Extract the [x, y] coordinate from the center of the cell holding the provided text.  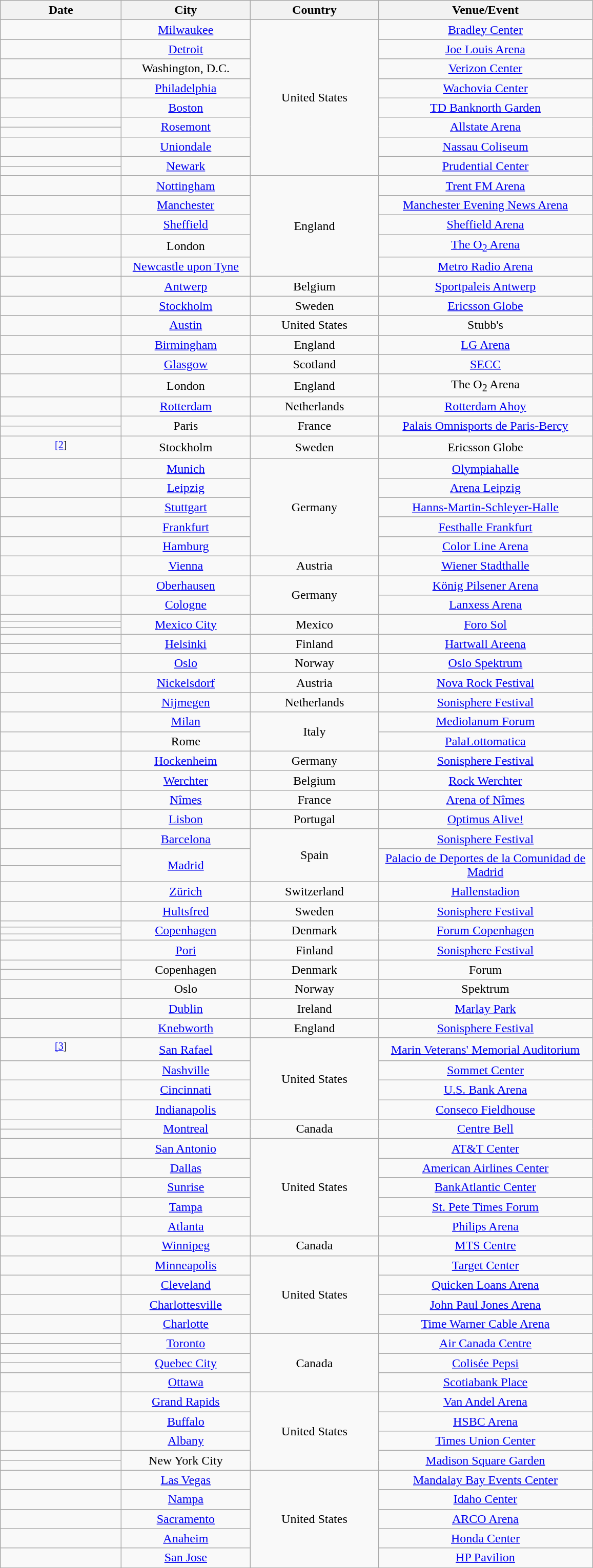
Mediolanum Forum [485, 722]
BankAtlantic Center [485, 1187]
U.S. Bank Arena [485, 1090]
Bradley Center [485, 30]
City [186, 10]
Venue/Event [485, 10]
Leipzig [186, 488]
Optimus Alive! [485, 819]
Ireland [315, 1009]
Sheffield [186, 224]
Palais Omnisports de Paris-Bercy [485, 426]
Honda Center [485, 1538]
Knebworth [186, 1028]
Metro Radio Arena [485, 267]
Charlottesville [186, 1304]
Helsinki [186, 644]
Color Line Arena [485, 546]
Munich [186, 468]
Stuttgart [186, 507]
Country [315, 10]
PalaLottomatica [485, 741]
San Rafael [186, 1049]
Philadelphia [186, 88]
Sommet Center [485, 1071]
Paris [186, 426]
Verizon Center [485, 69]
Philips Arena [485, 1226]
Oslo Spektrum [485, 663]
Barcelona [186, 839]
Quebec City [186, 1363]
Dublin [186, 1009]
[2] [61, 448]
Hamburg [186, 546]
Nashville [186, 1071]
Oberhausen [186, 586]
Nijmegen [186, 702]
New York City [186, 1460]
Cleveland [186, 1285]
Austin [186, 325]
Newcastle upon Tyne [186, 267]
HP Pavilion [485, 1558]
Wachovia Center [485, 88]
HSBC Arena [485, 1421]
Antwerp [186, 286]
Frankfurt [186, 527]
LG Arena [485, 345]
Scotiabank Place [485, 1383]
Rotterdam Ahoy [485, 407]
Cincinnati [186, 1090]
Rock Werchter [485, 780]
Anaheim [186, 1538]
Nottingham [186, 185]
Mandalay Bay Events Center [485, 1480]
Nampa [186, 1499]
Stubb's [485, 325]
König Pilsener Arena [485, 586]
Hanns-Martin-Schleyer-Halle [485, 507]
Quicken Loans Arena [485, 1285]
Times Union Center [485, 1441]
Tampa [186, 1207]
Joe Louis Arena [485, 49]
Manchester [186, 205]
Date [61, 10]
St. Pete Times Forum [485, 1207]
Nassau Coliseum [485, 147]
Minneapolis [186, 1265]
Rome [186, 741]
Winnipeg [186, 1246]
Arena of Nîmes [485, 800]
Manchester Evening News Arena [485, 205]
Wiener Stadthalle [485, 566]
Madrid [186, 865]
Italy [315, 731]
Werchter [186, 780]
Marin Veterans' Memorial Auditorium [485, 1049]
Uniondale [186, 147]
Lisbon [186, 819]
Festhalle Frankfurt [485, 527]
Time Warner Cable Arena [485, 1324]
Sunrise [186, 1187]
Glasgow [186, 364]
Air Canada Centre [485, 1343]
Vienna [186, 566]
ARCO Arena [485, 1519]
Nîmes [186, 800]
Hallenstadion [485, 892]
Rosemont [186, 127]
Montreal [186, 1129]
Hultsfred [186, 911]
Nickelsdorf [186, 683]
San Jose [186, 1558]
Newark [186, 166]
Olympiahalle [485, 468]
Detroit [186, 49]
Cologne [186, 605]
Conseco Fieldhouse [485, 1110]
Palacio de Deportes de la Comunidad de Madrid [485, 865]
Hartwall Areena [485, 644]
Lanxess Arena [485, 605]
Target Center [485, 1265]
Trent FM Arena [485, 185]
Las Vegas [186, 1480]
Switzerland [315, 892]
Van Andel Arena [485, 1402]
Scotland [315, 364]
Sacramento [186, 1519]
Spain [315, 855]
Zürich [186, 892]
Forum [485, 970]
Foro Sol [485, 624]
MTS Centre [485, 1246]
Washington, D.C. [186, 69]
SECC [485, 364]
Milwaukee [186, 30]
TD Banknorth Garden [485, 108]
Mexico City [186, 624]
Indianapolis [186, 1110]
Madison Square Garden [485, 1460]
Birmingham [186, 345]
Atlanta [186, 1226]
Grand Rapids [186, 1402]
Milan [186, 722]
Charlotte [186, 1324]
San Antonio [186, 1148]
[3] [61, 1049]
Sportpaleis Antwerp [485, 286]
Colisée Pepsi [485, 1363]
Portugal [315, 819]
Sheffield Arena [485, 224]
John Paul Jones Arena [485, 1304]
Centre Bell [485, 1129]
Marlay Park [485, 1009]
Pori [186, 950]
Mexico [315, 624]
Dallas [186, 1168]
Allstate Arena [485, 127]
Toronto [186, 1343]
Boston [186, 108]
Spektrum [485, 989]
American Airlines Center [485, 1168]
Forum Copenhagen [485, 931]
Prudential Center [485, 166]
Nova Rock Festival [485, 683]
AT&T Center [485, 1148]
Arena Leipzig [485, 488]
Ottawa [186, 1383]
Buffalo [186, 1421]
Rotterdam [186, 407]
Hockenheim [186, 761]
Albany [186, 1441]
Idaho Center [485, 1499]
